Provide the [X, Y] coordinate of the cell's center where the given text is located.  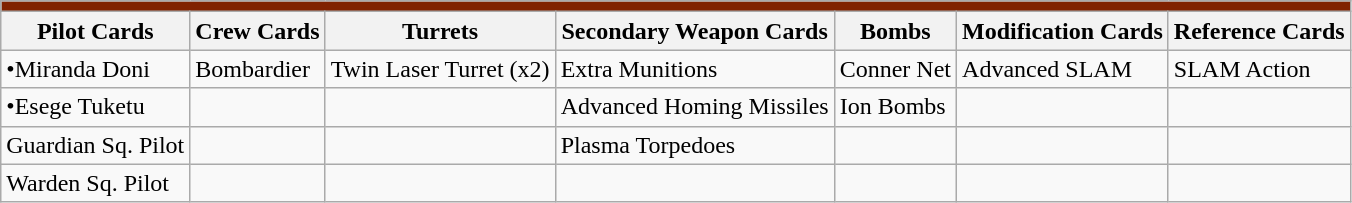
Conner Net [895, 69]
Advanced Homing Missiles [694, 107]
Reference Cards [1259, 31]
Extra Munitions [694, 69]
•Esege Tuketu [96, 107]
Plasma Torpedoes [694, 145]
Bombardier [258, 69]
Secondary Weapon Cards [694, 31]
Modification Cards [1063, 31]
Twin Laser Turret (x2) [440, 69]
Crew Cards [258, 31]
Warden Sq. Pilot [96, 183]
SLAM Action [1259, 69]
Ion Bombs [895, 107]
Bombs [895, 31]
Guardian Sq. Pilot [96, 145]
Advanced SLAM [1063, 69]
•Miranda Doni [96, 69]
Turrets [440, 31]
Pilot Cards [96, 31]
